Capture the cell that displays the provided text and extract its [X, Y] central coordinate. 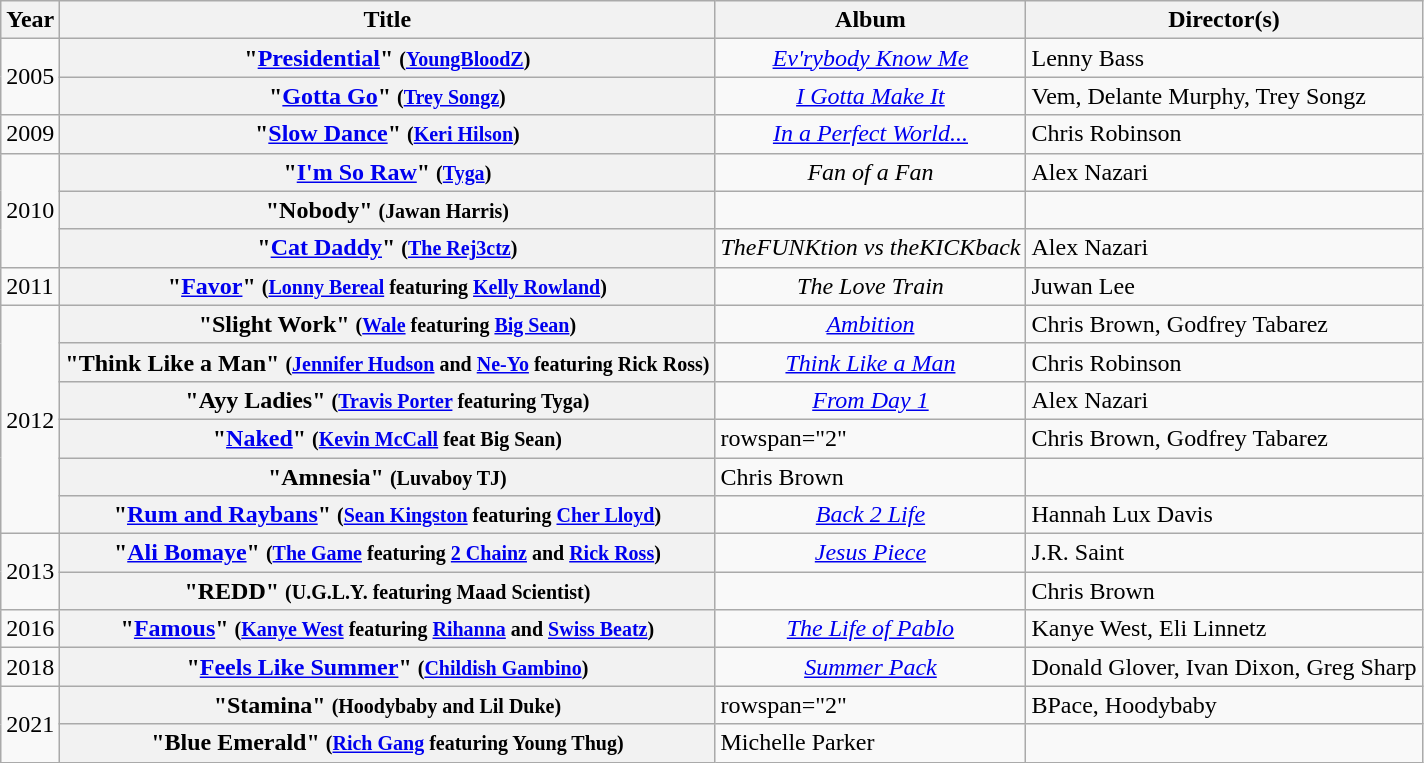
"Slight Work" (Wale featuring Big Sean) [388, 324]
The Love Train [870, 286]
"Amnesia" (Luvaboy TJ) [388, 477]
J.R. Saint [1224, 553]
Fan of a Fan [870, 172]
Lenny Bass [1224, 58]
Michelle Parker [870, 743]
"Nobody" (Jawan Harris) [388, 210]
"Feels Like Summer" (Childish Gambino) [388, 667]
"Slow Dance" (Keri Hilson) [388, 134]
2012 [30, 419]
"Famous" (Kanye West featuring Rihanna and Swiss Beatz) [388, 629]
"Stamina" (Hoodybaby and Lil Duke) [388, 705]
Year [30, 20]
Think Like a Man [870, 362]
The Life of Pablo [870, 629]
"Think Like a Man" (Jennifer Hudson and Ne-Yo featuring Rick Ross) [388, 362]
Ev'rybody Know Me [870, 58]
2010 [30, 210]
Title [388, 20]
2018 [30, 667]
Jesus Piece [870, 553]
Juwan Lee [1224, 286]
BPace, Hoodybaby [1224, 705]
2013 [30, 572]
Back 2 Life [870, 515]
"Blue Emerald" (Rich Gang featuring Young Thug) [388, 743]
Summer Pack [870, 667]
"Rum and Raybans" (Sean Kingston featuring Cher Lloyd) [388, 515]
Album [870, 20]
"Favor" (Lonny Bereal featuring Kelly Rowland) [388, 286]
In a Perfect World... [870, 134]
TheFUNKtion vs theKICKback [870, 248]
2009 [30, 134]
"I'm So Raw" (Tyga) [388, 172]
"Presidential" (YoungBloodZ) [388, 58]
"Ayy Ladies" (Travis Porter featuring Tyga) [388, 400]
Vem, Delante Murphy, Trey Songz [1224, 96]
Hannah Lux Davis [1224, 515]
2021 [30, 724]
From Day 1 [870, 400]
Kanye West, Eli Linnetz [1224, 629]
"Gotta Go" (Trey Songz) [388, 96]
I Gotta Make It [870, 96]
"Ali Bomaye" (The Game featuring 2 Chainz and Rick Ross) [388, 553]
Ambition [870, 324]
Director(s) [1224, 20]
"REDD" (U.G.L.Y. featuring Maad Scientist) [388, 591]
"Cat Daddy" (The Rej3ctz) [388, 248]
2005 [30, 77]
"Naked" (Kevin McCall feat Big Sean) [388, 438]
2016 [30, 629]
2011 [30, 286]
Donald Glover, Ivan Dixon, Greg Sharp [1224, 667]
